From the cell containing the given text, extract its center point as (X, Y) coordinate. 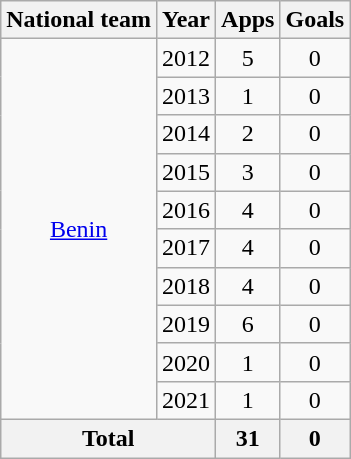
2014 (186, 134)
2017 (186, 248)
3 (248, 172)
2016 (186, 210)
Apps (248, 20)
2021 (186, 400)
Total (108, 438)
National team (79, 20)
Benin (79, 230)
5 (248, 58)
2018 (186, 286)
2012 (186, 58)
Goals (315, 20)
2013 (186, 96)
Year (186, 20)
2 (248, 134)
2015 (186, 172)
2019 (186, 324)
31 (248, 438)
6 (248, 324)
2020 (186, 362)
